Detect which cell encompasses the target text, then output its (X, Y) center coordinate. 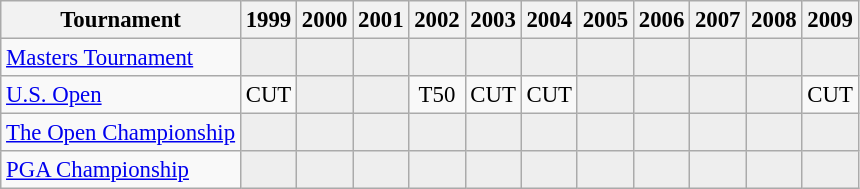
1999 (268, 20)
2007 (718, 20)
2009 (830, 20)
2002 (437, 20)
2005 (605, 20)
Masters Tournament (121, 58)
PGA Championship (121, 170)
2008 (774, 20)
T50 (437, 95)
2001 (381, 20)
Tournament (121, 20)
2004 (549, 20)
2000 (325, 20)
U.S. Open (121, 95)
2006 (661, 20)
2003 (493, 20)
The Open Championship (121, 133)
